Extract the [X, Y] coordinate from the center of the cell holding the provided text.  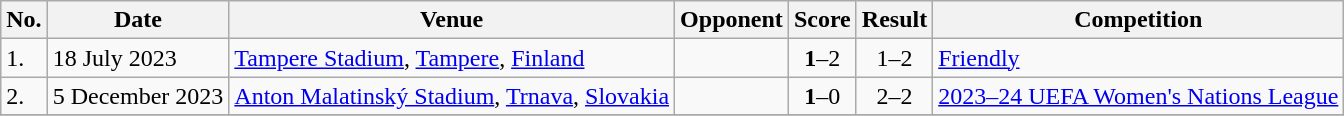
1. [24, 58]
Tampere Stadium, Tampere, Finland [452, 58]
Result [894, 20]
2. [24, 96]
No. [24, 20]
Date [138, 20]
1–0 [822, 96]
5 December 2023 [138, 96]
Opponent [732, 20]
Venue [452, 20]
2023–24 UEFA Women's Nations League [1138, 96]
Friendly [1138, 58]
2–2 [894, 96]
Score [822, 20]
18 July 2023 [138, 58]
Anton Malatinský Stadium, Trnava, Slovakia [452, 96]
Competition [1138, 20]
